For the text-containing cell, return its midpoint in [x, y] coordinate format. 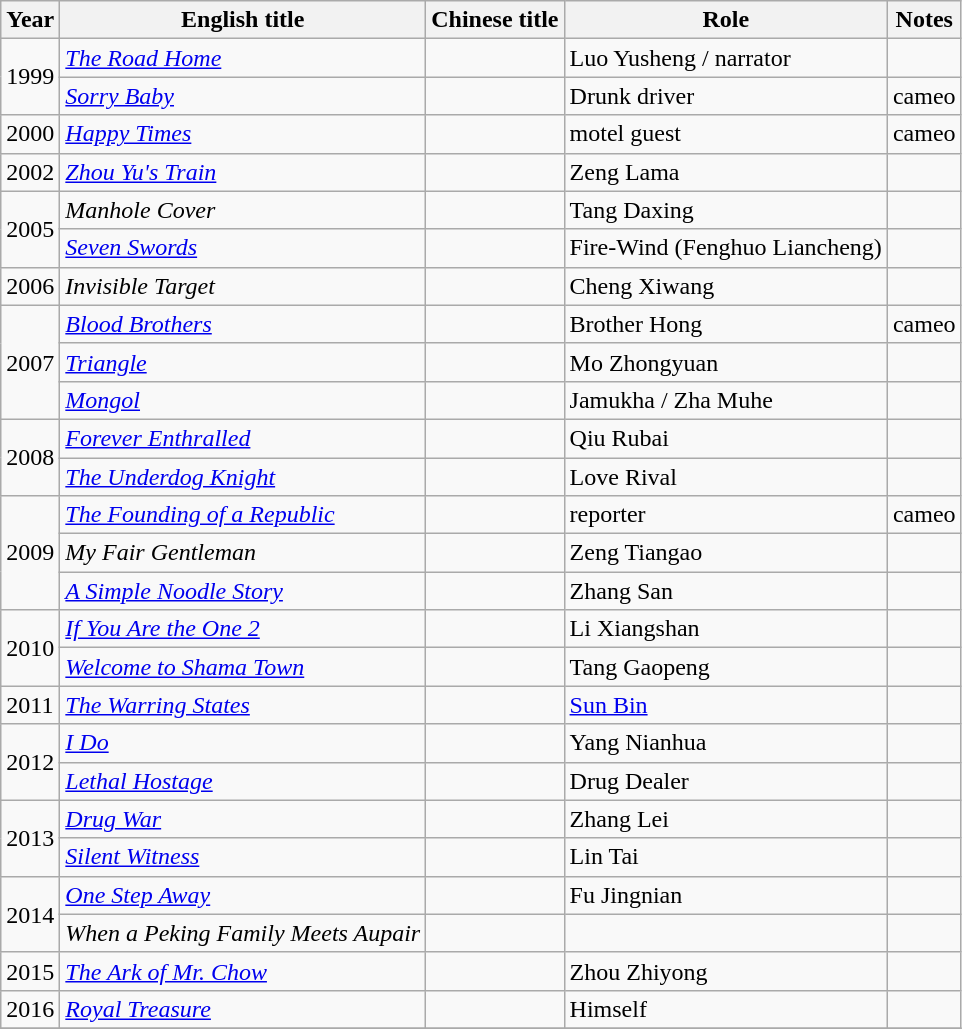
Triangle [243, 362]
2011 [30, 705]
The Warring States [243, 705]
Silent Witness [243, 857]
Drug Dealer [726, 781]
Blood Brothers [243, 324]
Invisible Target [243, 286]
Qiu Rubai [726, 438]
motel guest [726, 134]
2008 [30, 457]
One Step Away [243, 895]
Sorry Baby [243, 96]
2013 [30, 838]
2015 [30, 971]
Manhole Cover [243, 210]
2010 [30, 648]
Mongol [243, 400]
Lin Tai [726, 857]
Fu Jingnian [726, 895]
Lethal Hostage [243, 781]
Brother Hong [726, 324]
2005 [30, 229]
Zhang San [726, 591]
Sun Bin [726, 705]
My Fair Gentleman [243, 553]
The Founding of a Republic [243, 515]
2012 [30, 762]
Zeng Tiangao [726, 553]
Tang Gaopeng [726, 667]
Tang Daxing [726, 210]
When a Peking Family Meets Aupair [243, 933]
If You Are the One 2 [243, 629]
Yang Nianhua [726, 743]
2016 [30, 1009]
2006 [30, 286]
Luo Yusheng / narrator [726, 58]
Welcome to Shama Town [243, 667]
Mo Zhongyuan [726, 362]
Himself [726, 1009]
1999 [30, 77]
2009 [30, 553]
Chinese title [495, 20]
Year [30, 20]
I Do [243, 743]
Cheng Xiwang [726, 286]
Happy Times [243, 134]
Notes [924, 20]
Royal Treasure [243, 1009]
Zeng Lama [726, 172]
Fire-Wind (Fenghuo Liancheng) [726, 248]
Role [726, 20]
Li Xiangshan [726, 629]
Zhou Yu's Train [243, 172]
2000 [30, 134]
The Road Home [243, 58]
Love Rival [726, 477]
2014 [30, 914]
Forever Enthralled [243, 438]
The Underdog Knight [243, 477]
A Simple Noodle Story [243, 591]
The Ark of Mr. Chow [243, 971]
Zhang Lei [726, 819]
Jamukha / Zha Muhe [726, 400]
Drug War [243, 819]
Seven Swords [243, 248]
reporter [726, 515]
Drunk driver [726, 96]
2002 [30, 172]
2007 [30, 362]
Zhou Zhiyong [726, 971]
English title [243, 20]
